For the text-containing cell, return its midpoint in (x, y) coordinate format. 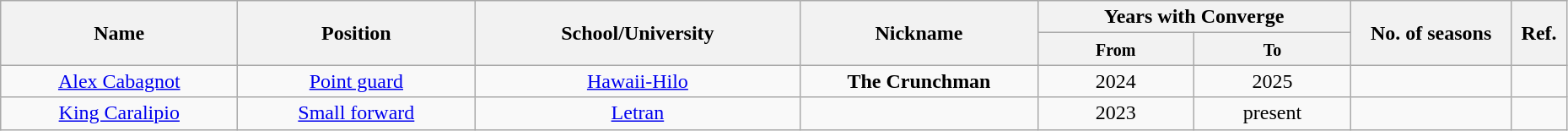
To (1273, 49)
Name (120, 33)
King Caralipio (120, 113)
From (1116, 49)
Years with Converge (1194, 17)
present (1273, 113)
School/University (638, 33)
Ref. (1538, 33)
Hawaii-Hilo (638, 81)
The Crunchman (919, 81)
Position (356, 33)
2025 (1273, 81)
Nickname (919, 33)
Small forward (356, 113)
Letran (638, 113)
2024 (1116, 81)
2023 (1116, 113)
No. of seasons (1431, 33)
Point guard (356, 81)
Alex Cabagnot (120, 81)
